Provide the [x, y] coordinate of the cell's center where the given text is located.  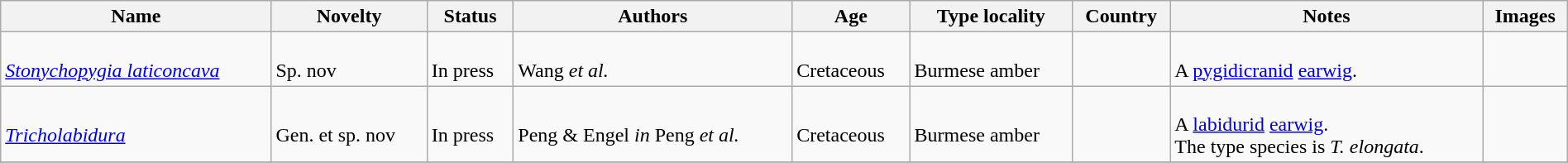
Novelty [349, 17]
Stonychopygia laticoncava [136, 60]
Name [136, 17]
Status [470, 17]
Peng & Engel in Peng et al. [653, 124]
Country [1121, 17]
Wang et al. [653, 60]
Images [1525, 17]
Age [851, 17]
Sp. nov [349, 60]
A pygidicranid earwig. [1327, 60]
A labidurid earwig. The type species is T. elongata. [1327, 124]
Type locality [991, 17]
Authors [653, 17]
Tricholabidura [136, 124]
Gen. et sp. nov [349, 124]
Notes [1327, 17]
